For the text-containing cell, return its midpoint in [x, y] coordinate format. 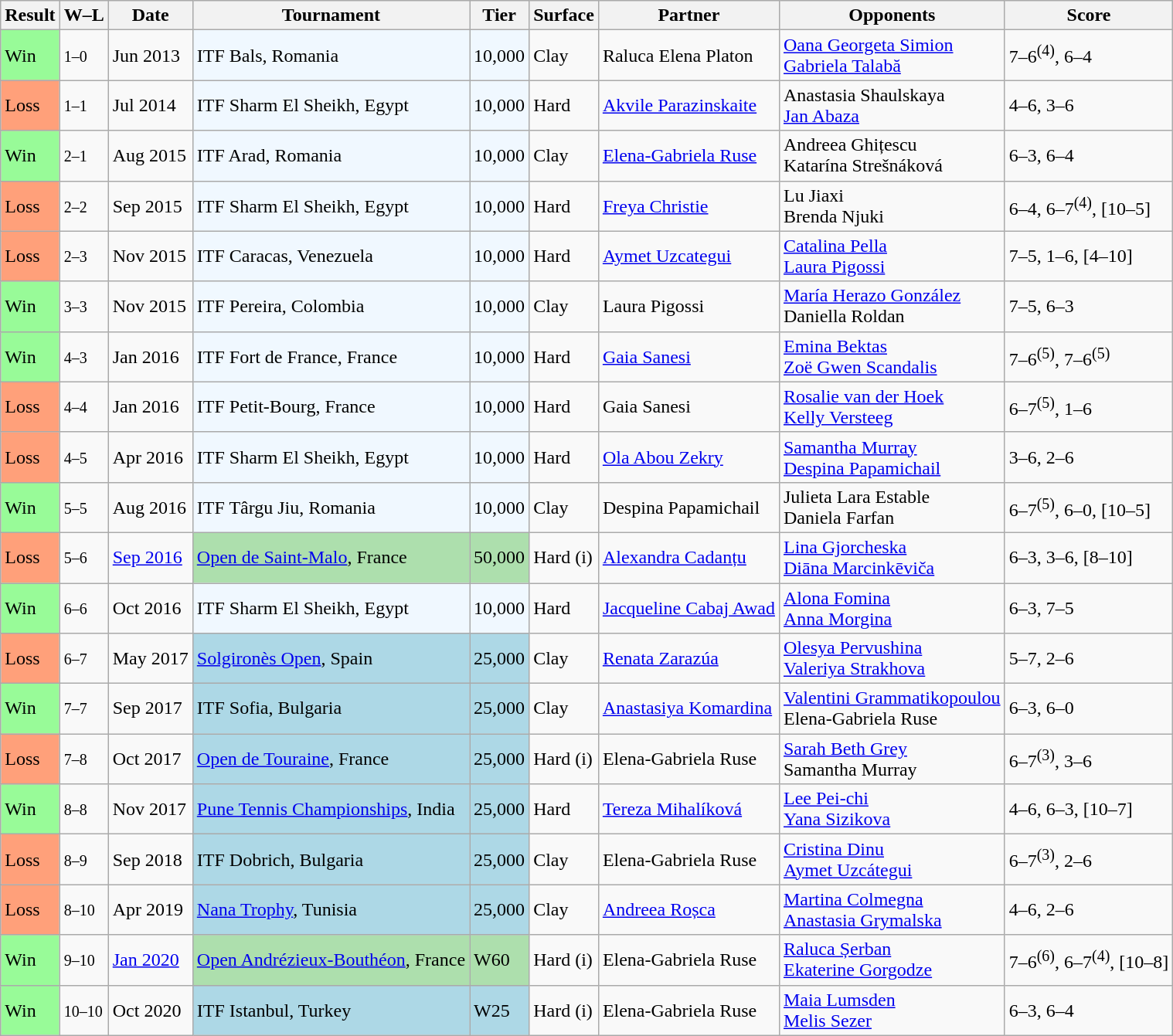
Oct 2017 [150, 759]
ITF Sofia, Bulgaria [331, 709]
ITF Bals, Romania [331, 56]
Lee Pei-chi Yana Sizikova [892, 810]
Apr 2019 [150, 910]
Aug 2015 [150, 156]
6–6 [83, 607]
Julieta Lara Estable Daniela Farfan [892, 507]
ITF Fort de France, France [331, 357]
Maia Lumsden Melis Sezer [892, 1011]
Open de Saint-Malo, France [331, 558]
7–6(4), 6–4 [1089, 56]
Andreea Roșca [688, 910]
6–4, 6–7(4), [10–5] [1089, 206]
8–10 [83, 910]
2–1 [83, 156]
5–7, 2–6 [1089, 658]
10–10 [83, 1011]
4–6, 6–3, [10–7] [1089, 810]
Freya Christie [688, 206]
Apr 2016 [150, 457]
6–3, 3–6, [8–10] [1089, 558]
Emina Bektas Zoë Gwen Scandalis [892, 357]
Oana Georgeta Simion Gabriela Talabă [892, 56]
7–5, 1–6, [4–10] [1089, 256]
2–3 [83, 256]
Sep 2017 [150, 709]
7–6(6), 6–7(4), [10–8] [1089, 960]
Open de Touraine, France [331, 759]
Olesya Pervushina Valeriya Strakhova [892, 658]
1–0 [83, 56]
Sep 2015 [150, 206]
Cristina Dinu Aymet Uzcátegui [892, 859]
7–8 [83, 759]
6–7 [83, 658]
Jul 2014 [150, 105]
Alona Fomina Anna Morgina [892, 607]
Laura Pigossi [688, 306]
Rosalie van der Hoek Kelly Versteeg [892, 406]
Andreea Ghițescu Katarína Strešnáková [892, 156]
Tereza Mihalíková [688, 810]
1–1 [83, 105]
ITF Arad, Romania [331, 156]
6–3, 7–5 [1089, 607]
Solgironès Open, Spain [331, 658]
Aug 2016 [150, 507]
6–7(5), 1–6 [1089, 406]
Jacqueline Cabaj Awad [688, 607]
Sarah Beth Grey Samantha Murray [892, 759]
6–7(5), 6–0, [10–5] [1089, 507]
Opponents [892, 15]
Nana Trophy, Tunisia [331, 910]
6–7(3), 3–6 [1089, 759]
7–6(5), 7–6(5) [1089, 357]
Nov 2017 [150, 810]
W25 [499, 1011]
Result [30, 15]
ITF Istanbul, Turkey [331, 1011]
Jan 2020 [150, 960]
Akvile Parazinskaite [688, 105]
6–7(3), 2–6 [1089, 859]
Samantha Murray Despina Papamichail [892, 457]
Lu Jiaxi Brenda Njuki [892, 206]
3–6, 2–6 [1089, 457]
5–6 [83, 558]
Aymet Uzcategui [688, 256]
9–10 [83, 960]
Oct 2016 [150, 607]
W60 [499, 960]
ITF Pereira, Colombia [331, 306]
Raluca Elena Platon [688, 56]
Sep 2018 [150, 859]
Pune Tennis Championships, India [331, 810]
7–7 [83, 709]
4–3 [83, 357]
W–L [83, 15]
Oct 2020 [150, 1011]
Date [150, 15]
Tier [499, 15]
8–9 [83, 859]
Anastasiya Komardina [688, 709]
Ola Abou Zekry [688, 457]
Alexandra Cadanțu [688, 558]
Raluca Șerban Ekaterine Gorgodze [892, 960]
6–3, 6–0 [1089, 709]
4–5 [83, 457]
Renata Zarazúa [688, 658]
Despina Papamichail [688, 507]
3–3 [83, 306]
Tournament [331, 15]
ITF Petit-Bourg, France [331, 406]
7–5, 6–3 [1089, 306]
Lina Gjorcheska Diāna Marcinkēviča [892, 558]
Jun 2013 [150, 56]
ITF Dobrich, Bulgaria [331, 859]
Partner [688, 15]
8–8 [83, 810]
2–2 [83, 206]
5–5 [83, 507]
Martina Colmegna Anastasia Grymalska [892, 910]
4–6, 3–6 [1089, 105]
Catalina Pella Laura Pigossi [892, 256]
4–4 [83, 406]
4–6, 2–6 [1089, 910]
ITF Târgu Jiu, Romania [331, 507]
Valentini Grammatikopoulou Elena-Gabriela Ruse [892, 709]
Sep 2016 [150, 558]
50,000 [499, 558]
Surface [564, 15]
May 2017 [150, 658]
ITF Caracas, Venezuela [331, 256]
Score [1089, 15]
María Herazo González Daniella Roldan [892, 306]
Anastasia Shaulskaya Jan Abaza [892, 105]
Open Andrézieux-Bouthéon, France [331, 960]
